Find where the given text appears and provide that cell's center as (x, y) coordinate. 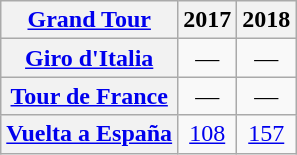
Vuelta a España (90, 134)
157 (266, 134)
Giro d'Italia (90, 58)
Grand Tour (90, 20)
2018 (266, 20)
Tour de France (90, 96)
2017 (208, 20)
108 (208, 134)
